Find where the given text appears and provide that cell's center as [x, y] coordinate. 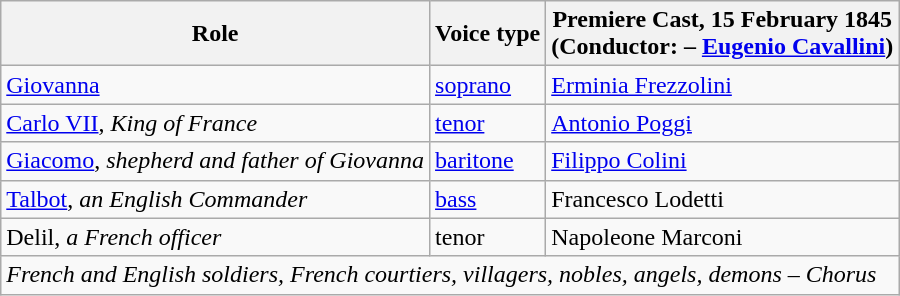
baritone [488, 161]
Filippo Colini [722, 161]
bass [488, 199]
Erminia Frezzolini [722, 85]
French and English soldiers, French courtiers, villagers, nobles, angels, demons – Chorus [450, 275]
Giacomo, shepherd and father of Giovanna [216, 161]
Carlo VII, King of France [216, 123]
Antonio Poggi [722, 123]
Voice type [488, 34]
Francesco Lodetti [722, 199]
soprano [488, 85]
Giovanna [216, 85]
Role [216, 34]
Napoleone Marconi [722, 237]
Delil, a French officer [216, 237]
Talbot, an English Commander [216, 199]
Premiere Cast, 15 February 1845(Conductor: – Eugenio Cavallini) [722, 34]
